Search for the cell housing the specified text and yield its [X, Y] center coordinate. 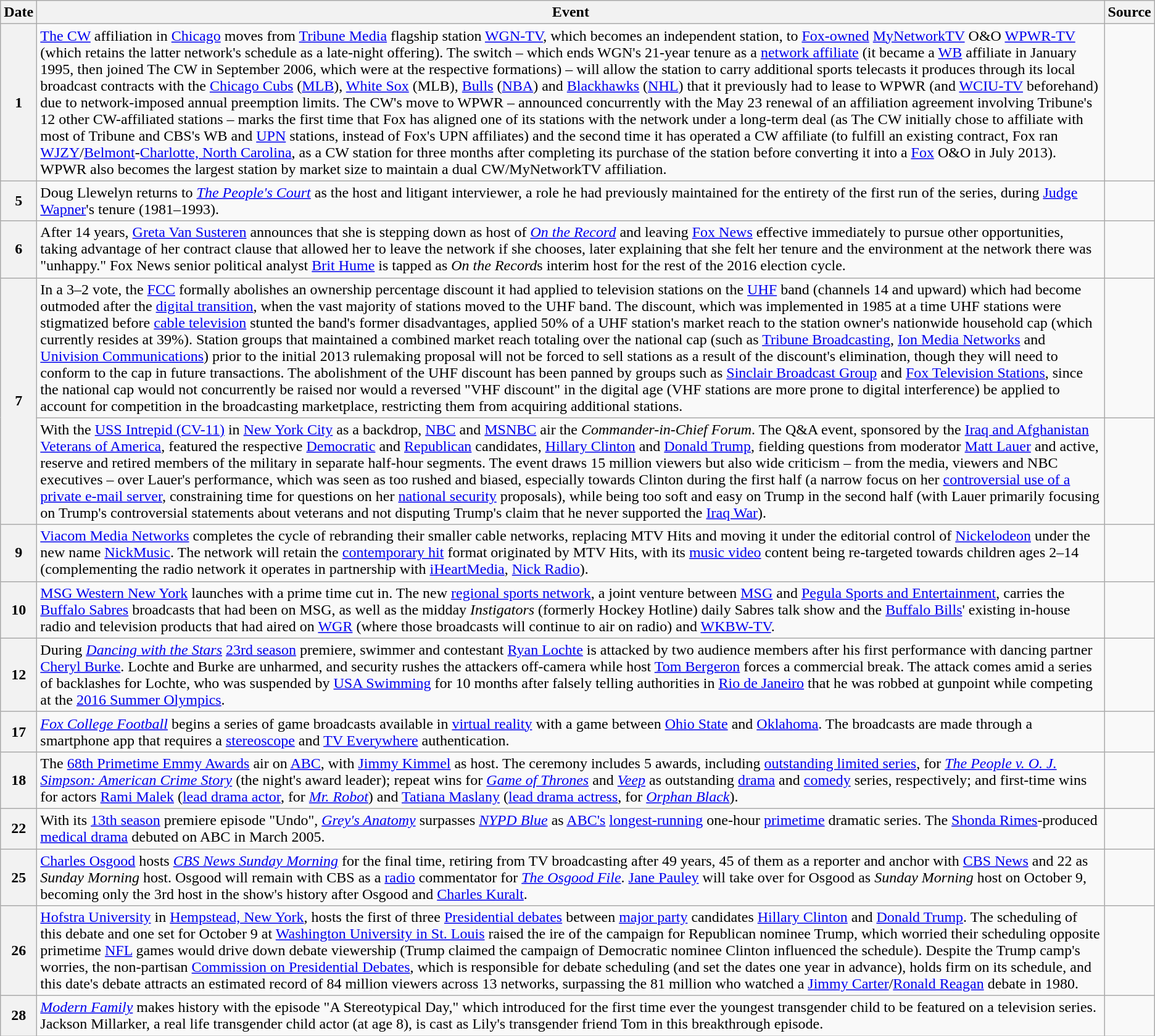
Date [19, 12]
18 [19, 780]
Source [1129, 12]
10 [19, 610]
7 [19, 401]
Event [571, 12]
6 [19, 249]
26 [19, 951]
28 [19, 1016]
25 [19, 877]
12 [19, 675]
5 [19, 201]
17 [19, 732]
9 [19, 553]
1 [19, 102]
22 [19, 828]
